Locate the cell with the specified text and output its (X, Y) center coordinate. 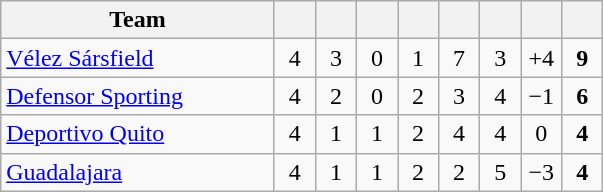
Deportivo Quito (138, 134)
−1 (542, 96)
−3 (542, 172)
Vélez Sársfield (138, 58)
6 (582, 96)
Team (138, 20)
9 (582, 58)
5 (500, 172)
7 (460, 58)
Defensor Sporting (138, 96)
Guadalajara (138, 172)
+4 (542, 58)
